Find where the given text appears and provide that cell's center as (X, Y) coordinate. 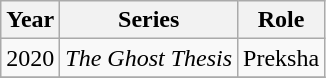
2020 (30, 58)
Preksha (282, 58)
Year (30, 20)
Role (282, 20)
Series (149, 20)
The Ghost Thesis (149, 58)
